Scan for the cell matching the given text and deliver its (X, Y) coordinate at center. 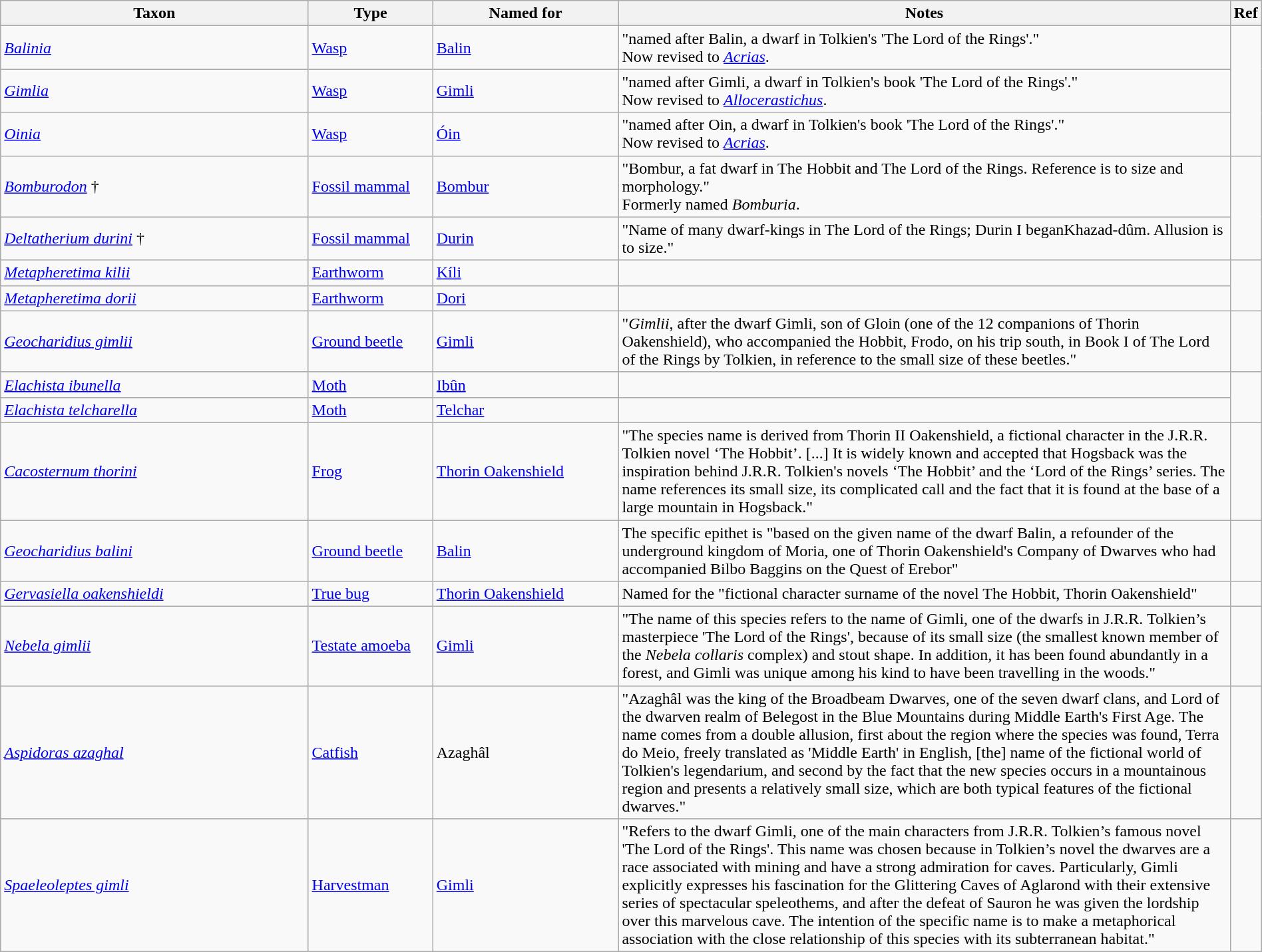
Metapheretima dorii (154, 298)
Óin (526, 134)
"named after Oin, a dwarf in Tolkien's book 'The Lord of the Rings'."Now revised to Acrias. (924, 134)
Durin (526, 238)
Metapheretima kilii (154, 273)
Ibûn (526, 385)
Ref (1246, 13)
Frog (370, 471)
Azaghâl (526, 752)
Bombur (526, 186)
Notes (924, 13)
Named for (526, 13)
Cacosternum thorini (154, 471)
Catfish (370, 752)
"named after Balin, a dwarf in Tolkien's 'The Lord of the Rings'."Now revised to Acrias. (924, 48)
Spaeleoleptes gimli (154, 885)
Deltatherium durini † (154, 238)
Kíli (526, 273)
Dori (526, 298)
Elachista ibunella (154, 385)
Elachista telcharella (154, 410)
"Bombur, a fat dwarf in The Hobbit and The Lord of the Rings. Reference is to size and morphology."Formerly named Bomburia. (924, 186)
Nebela gimlii (154, 647)
"Name of many dwarf-kings in The Lord of the Rings; Durin I beganKhazad-dûm. Allusion is to size." (924, 238)
Type (370, 13)
Named for the "fictional character surname of the novel The Hobbit, Thorin Oakenshield" (924, 594)
Gimlia (154, 90)
Testate amoeba (370, 647)
Bomburodon † (154, 186)
Telchar (526, 410)
Geocharidius balini (154, 551)
Balinia (154, 48)
Oinia (154, 134)
"named after Gimli, a dwarf in Tolkien's book 'The Lord of the Rings'."Now revised to Allocerastichus. (924, 90)
Aspidoras azaghal (154, 752)
Taxon (154, 13)
Gervasiella oakenshieldi (154, 594)
Harvestman (370, 885)
True bug (370, 594)
Geocharidius gimlii (154, 341)
